Detect which cell encompasses the target text, then output its (x, y) center coordinate. 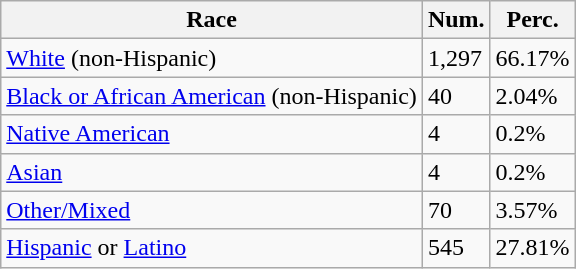
2.04% (532, 96)
Race (212, 20)
40 (456, 96)
Hispanic or Latino (212, 248)
70 (456, 210)
Perc. (532, 20)
White (non-Hispanic) (212, 58)
545 (456, 248)
Asian (212, 172)
Num. (456, 20)
66.17% (532, 58)
1,297 (456, 58)
Other/Mixed (212, 210)
27.81% (532, 248)
3.57% (532, 210)
Black or African American (non-Hispanic) (212, 96)
Native American (212, 134)
